Scan for the cell matching the given text and deliver its [X, Y] coordinate at center. 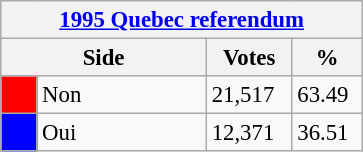
36.51 [328, 133]
21,517 [249, 95]
Side [104, 58]
1995 Quebec referendum [182, 20]
12,371 [249, 133]
Votes [249, 58]
Oui [122, 133]
% [328, 58]
63.49 [328, 95]
Non [122, 95]
